Locate the cell with the specified text and output its [X, Y] center coordinate. 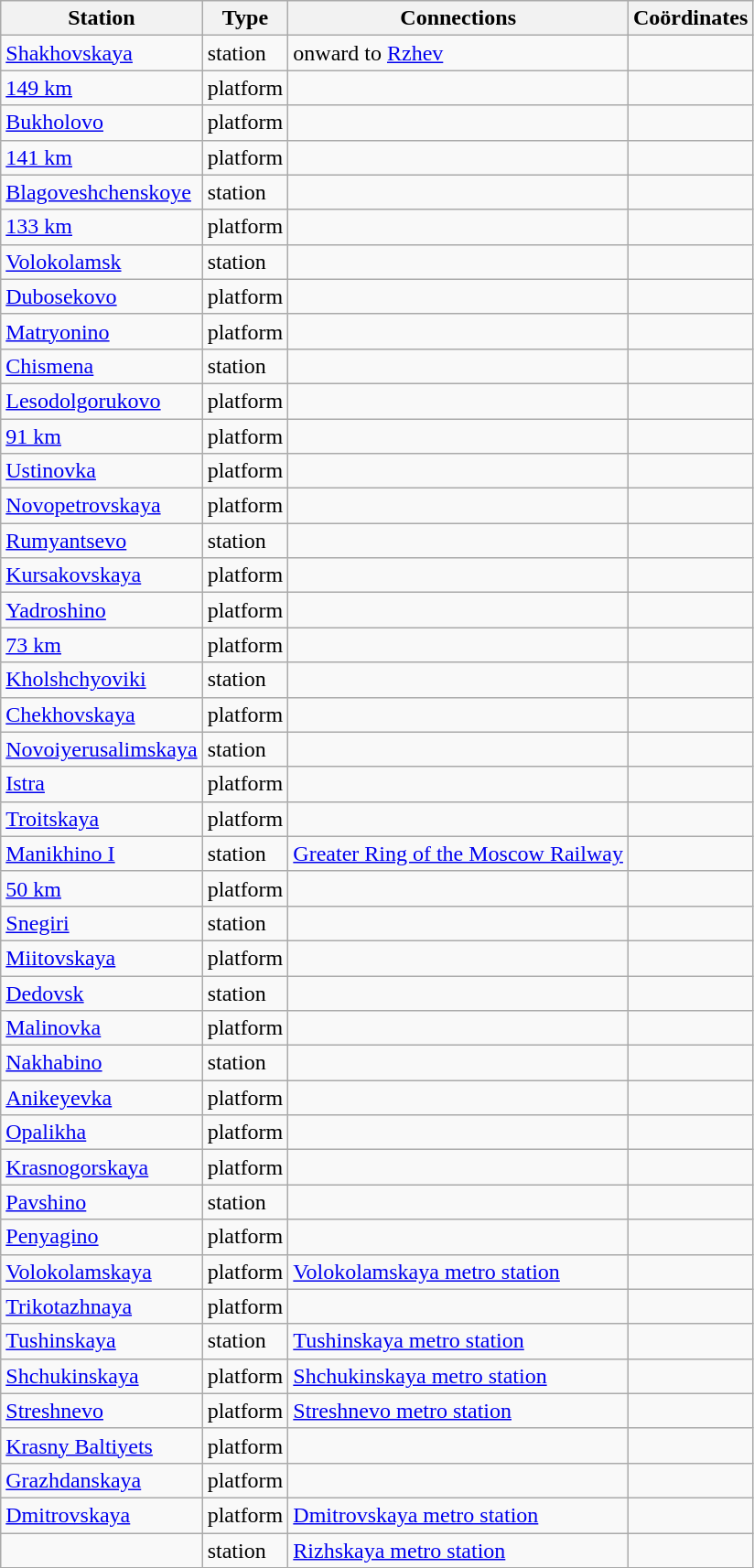
Streshnevo metro station [458, 1411]
Station [102, 18]
Volokolamsk [102, 262]
Rumyantsevo [102, 541]
Pavshino [102, 1202]
Krasnogorskaya [102, 1167]
Coördinates [690, 18]
Tushinskaya [102, 1341]
Krasny Baltiyets [102, 1445]
Novopetrovskaya [102, 506]
91 km [102, 436]
141 km [102, 157]
73 km [102, 645]
Tushinskaya metro station [458, 1341]
Nakhabino [102, 1063]
Penyagino [102, 1237]
149 km [102, 88]
Lesodolgorukovo [102, 401]
Shchukinskaya metro station [458, 1376]
Miitovskaya [102, 958]
Novoiyerusalimskaya [102, 749]
Streshnevo [102, 1411]
50 km [102, 888]
Kursakovskaya [102, 575]
Anikeyevka [102, 1098]
Chismena [102, 366]
Bukholovo [102, 123]
Trikotazhnaya [102, 1306]
Volokolamskaya [102, 1272]
Malinovka [102, 1028]
Dmitrovskaya metro station [458, 1515]
Grazhdanskaya [102, 1480]
Kholshchyoviki [102, 680]
Type [245, 18]
Snegiri [102, 923]
Chekhovskaya [102, 714]
Blagoveshchenskoye [102, 192]
Troitskaya [102, 819]
Manikhino I [102, 854]
Opalikha [102, 1133]
Dedovsk [102, 993]
Shchukinskaya [102, 1376]
Istra [102, 784]
Greater Ring of the Moscow Railway [458, 854]
Dmitrovskaya [102, 1515]
Yadroshino [102, 610]
133 km [102, 227]
Matryonino [102, 331]
Shakhovskaya [102, 53]
Connections [458, 18]
Dubosekovo [102, 296]
Ustinovka [102, 471]
Volokolamskaya metro station [458, 1272]
onward to Rzhev [458, 53]
Rizhskaya metro station [458, 1551]
